Determine the [X, Y] coordinate at the center of the cell enclosing the given text.  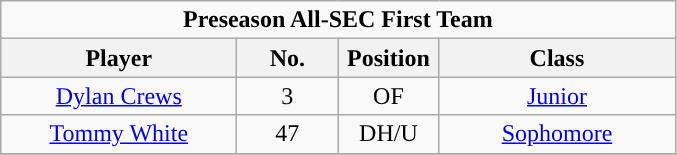
3 [288, 96]
47 [288, 134]
DH/U [388, 134]
Dylan Crews [119, 96]
Tommy White [119, 134]
OF [388, 96]
Sophomore [557, 134]
Preseason All-SEC First Team [338, 20]
No. [288, 58]
Class [557, 58]
Position [388, 58]
Player [119, 58]
Junior [557, 96]
